Return the [X, Y] coordinate for the center point of the cell that contains the specified text.  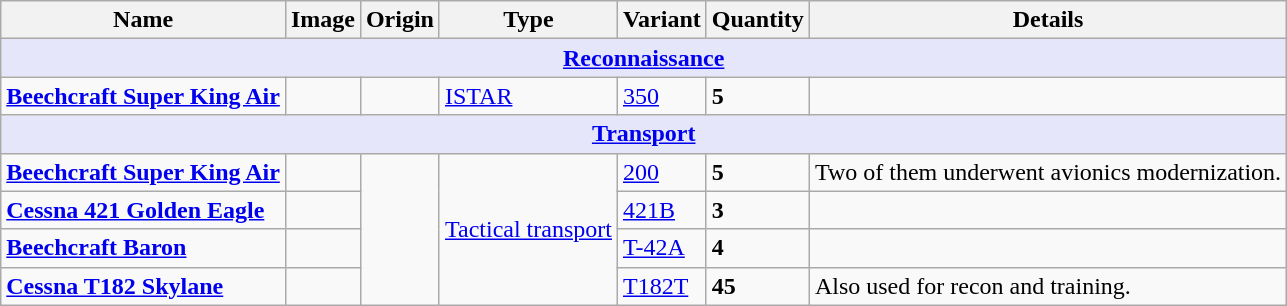
Image [322, 20]
Details [1048, 20]
Transport [644, 134]
Quantity [758, 20]
350 [662, 96]
T-42A [662, 248]
4 [758, 248]
421B [662, 210]
Also used for recon and training. [1048, 286]
45 [758, 286]
Reconnaissance [644, 58]
ISTAR [528, 96]
Two of them underwent avionics modernization. [1048, 172]
Name [144, 20]
Cessna T182 Skylane [144, 286]
200 [662, 172]
T182T [662, 286]
Beechcraft Baron [144, 248]
Variant [662, 20]
3 [758, 210]
Type [528, 20]
Tactical transport [528, 229]
Origin [400, 20]
Cessna 421 Golden Eagle [144, 210]
